Return [X, Y] of the center of cell containing provided text 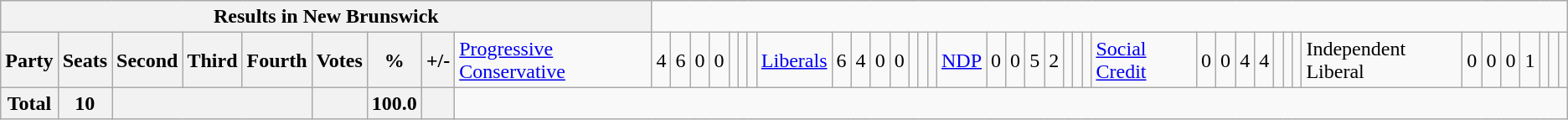
Liberals [794, 60]
Progressive Conservative [553, 60]
Party [29, 60]
+/- [437, 60]
2 [1054, 60]
100.0 [394, 103]
Second [147, 60]
Results in New Brunswick [327, 17]
Seats [85, 60]
10 [85, 103]
1 [1529, 60]
NDP [962, 60]
Third [213, 60]
Votes [339, 60]
Fourth [276, 60]
Social Credit [1144, 60]
Independent Liberal [1382, 60]
Total [29, 103]
5 [1035, 60]
% [394, 60]
